Search for the cell housing the specified text and yield its (x, y) center coordinate. 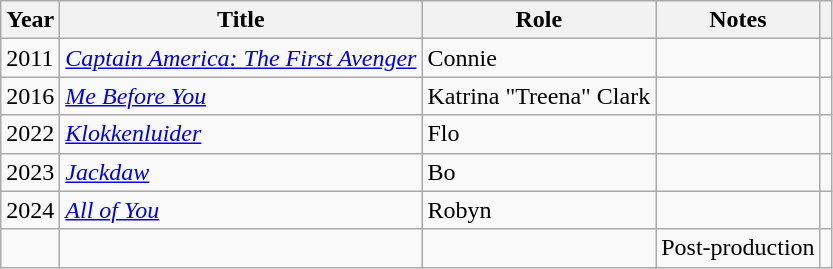
Robyn (539, 210)
All of You (241, 210)
2023 (30, 172)
Jackdaw (241, 172)
Notes (738, 20)
Me Before You (241, 96)
Klokkenluider (241, 134)
Role (539, 20)
Flo (539, 134)
Connie (539, 58)
2024 (30, 210)
Katrina "Treena" Clark (539, 96)
Captain America: The First Avenger (241, 58)
2011 (30, 58)
2022 (30, 134)
2016 (30, 96)
Post-production (738, 248)
Year (30, 20)
Bo (539, 172)
Title (241, 20)
